Determine the [X, Y] coordinate at the center of the cell enclosing the given text.  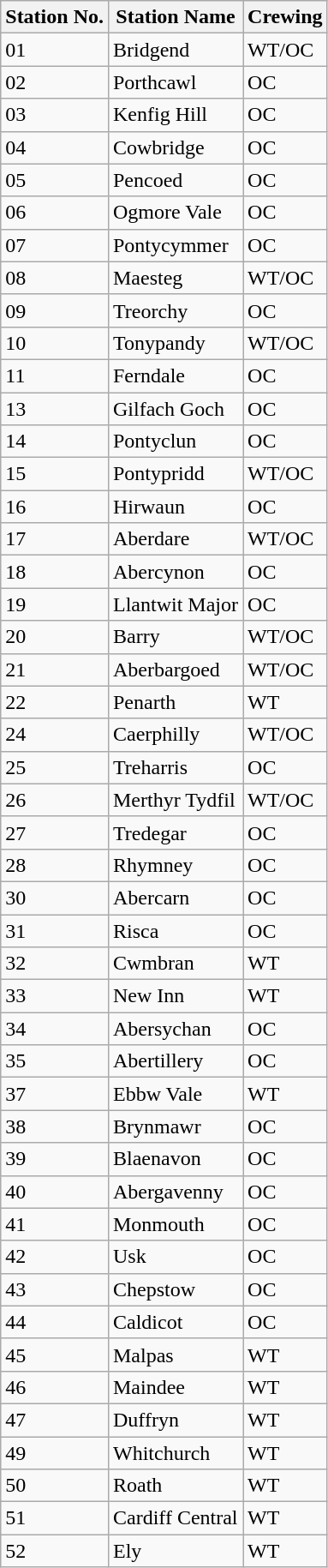
27 [55, 832]
Ferndale [175, 375]
34 [55, 1029]
35 [55, 1061]
32 [55, 964]
Gilfach Goch [175, 409]
Tredegar [175, 832]
Pontycymmer [175, 245]
Blaenavon [175, 1159]
10 [55, 343]
33 [55, 996]
40 [55, 1192]
13 [55, 409]
Bridgend [175, 50]
45 [55, 1355]
Chepstow [175, 1289]
31 [55, 930]
11 [55, 375]
Station No. [55, 17]
Pencoed [175, 180]
46 [55, 1387]
49 [55, 1453]
04 [55, 147]
43 [55, 1289]
38 [55, 1126]
Abertillery [175, 1061]
22 [55, 702]
01 [55, 50]
Pontyclun [175, 442]
42 [55, 1257]
Tonypandy [175, 343]
41 [55, 1224]
Abercynon [175, 572]
25 [55, 767]
52 [55, 1551]
06 [55, 213]
Aberbargoed [175, 670]
Abercarn [175, 898]
07 [55, 245]
Maesteg [175, 278]
51 [55, 1518]
Kenfig Hill [175, 115]
21 [55, 670]
Aberdare [175, 539]
New Inn [175, 996]
Rhymney [175, 865]
Ebbw Vale [175, 1094]
Maindee [175, 1387]
Llantwit Major [175, 604]
02 [55, 82]
20 [55, 637]
Monmouth [175, 1224]
37 [55, 1094]
28 [55, 865]
Station Name [175, 17]
24 [55, 735]
Usk [175, 1257]
09 [55, 310]
47 [55, 1420]
Pontypridd [175, 474]
15 [55, 474]
Malpas [175, 1355]
Cowbridge [175, 147]
05 [55, 180]
26 [55, 800]
Treharris [175, 767]
Abersychan [175, 1029]
50 [55, 1486]
Whitchurch [175, 1453]
Treorchy [175, 310]
Abergavenny [175, 1192]
Porthcawl [175, 82]
Barry [175, 637]
44 [55, 1322]
08 [55, 278]
Cwmbran [175, 964]
Ogmore Vale [175, 213]
Cardiff Central [175, 1518]
Caerphilly [175, 735]
17 [55, 539]
14 [55, 442]
Brynmawr [175, 1126]
18 [55, 572]
30 [55, 898]
Ely [175, 1551]
Penarth [175, 702]
Crewing [286, 17]
Roath [175, 1486]
39 [55, 1159]
Hirwaun [175, 507]
Duffryn [175, 1420]
Risca [175, 930]
16 [55, 507]
19 [55, 604]
03 [55, 115]
Merthyr Tydfil [175, 800]
Caldicot [175, 1322]
